Capture the cell that displays the provided text and extract its (x, y) central coordinate. 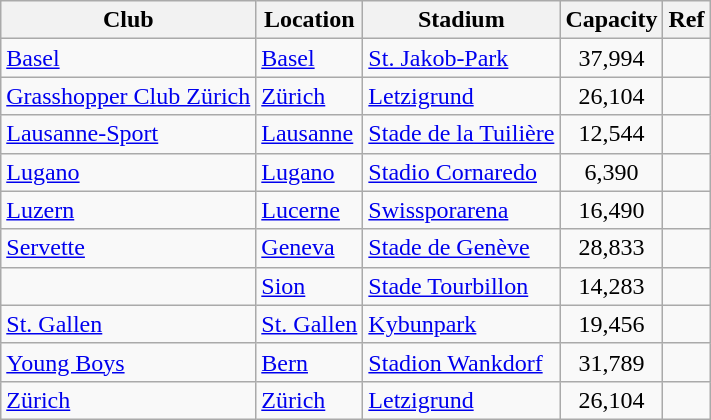
Stade de la Tuilière (462, 134)
Sion (310, 286)
12,544 (612, 134)
16,490 (612, 210)
Stade Tourbillon (462, 286)
19,456 (612, 324)
Swissporarena (462, 210)
31,789 (612, 362)
Ref (686, 20)
Lausanne-Sport (128, 134)
Stade de Genève (462, 248)
Servette (128, 248)
28,833 (612, 248)
Stadio Cornaredo (462, 172)
14,283 (612, 286)
Club (128, 20)
Lausanne (310, 134)
Location (310, 20)
Luzern (128, 210)
Geneva (310, 248)
Grasshopper Club Zürich (128, 96)
6,390 (612, 172)
Capacity (612, 20)
Young Boys (128, 362)
Lucerne (310, 210)
Bern (310, 362)
Stadion Wankdorf (462, 362)
Stadium (462, 20)
St. Jakob-Park (462, 58)
Kybunpark (462, 324)
37,994 (612, 58)
